For the text-containing cell, return its midpoint in (x, y) coordinate format. 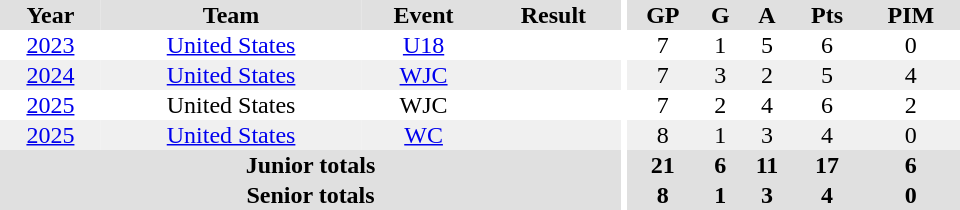
PIM (911, 15)
GP (663, 15)
17 (826, 165)
Result (554, 15)
Junior totals (310, 165)
2023 (50, 45)
Senior totals (310, 195)
A (768, 15)
Year (50, 15)
21 (663, 165)
11 (768, 165)
U18 (424, 45)
Event (424, 15)
G (720, 15)
Team (231, 15)
WC (424, 135)
2024 (50, 75)
Pts (826, 15)
